Locate the cell with the specified text and output its [x, y] center coordinate. 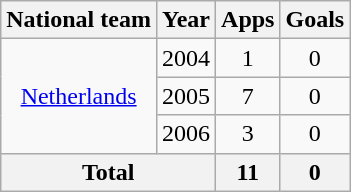
3 [248, 134]
Total [108, 172]
Goals [315, 20]
National team [79, 20]
Netherlands [79, 96]
1 [248, 58]
2006 [186, 134]
11 [248, 172]
7 [248, 96]
Year [186, 20]
2005 [186, 96]
Apps [248, 20]
2004 [186, 58]
